Locate the cell with the specified text and output its [X, Y] center coordinate. 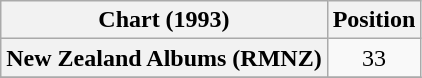
New Zealand Albums (RMNZ) [164, 58]
33 [374, 58]
Chart (1993) [164, 20]
Position [374, 20]
